Return [x, y] of the center of cell containing provided text 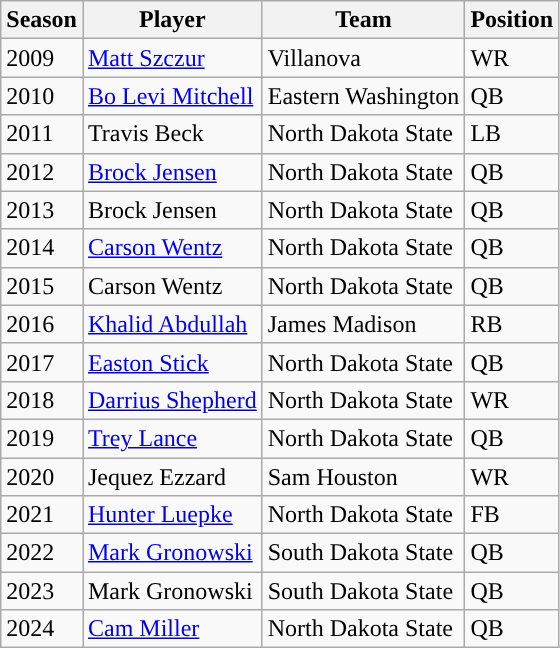
Team [364, 20]
2021 [42, 515]
James Madison [364, 324]
2022 [42, 553]
Eastern Washington [364, 96]
FB [512, 515]
2016 [42, 324]
2012 [42, 172]
Cam Miller [172, 629]
Jequez Ezzard [172, 477]
Matt Szczur [172, 58]
Bo Levi Mitchell [172, 96]
Villanova [364, 58]
Khalid Abdullah [172, 324]
Easton Stick [172, 362]
Trey Lance [172, 438]
2013 [42, 210]
Travis Beck [172, 134]
2017 [42, 362]
2024 [42, 629]
2020 [42, 477]
2023 [42, 591]
Player [172, 20]
2015 [42, 286]
Season [42, 20]
2014 [42, 248]
Position [512, 20]
2010 [42, 96]
RB [512, 324]
2011 [42, 134]
LB [512, 134]
2019 [42, 438]
Hunter Luepke [172, 515]
2009 [42, 58]
Sam Houston [364, 477]
2018 [42, 400]
Darrius Shepherd [172, 400]
